Output the (x, y) coordinate of the center of the cell containing the given text.  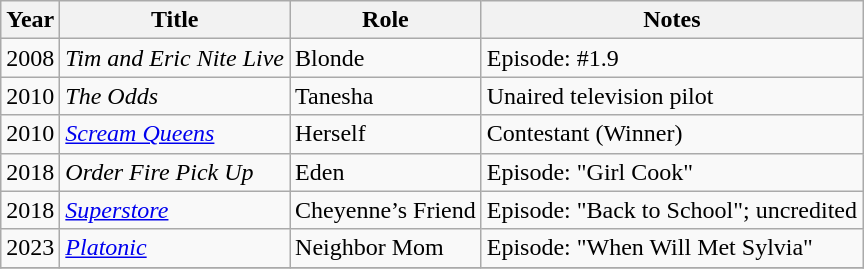
Episode: "When Will Met Sylvia" (672, 248)
Order Fire Pick Up (175, 172)
Year (30, 20)
2023 (30, 248)
Unaired television pilot (672, 96)
Scream Queens (175, 134)
Title (175, 20)
Episode: "Girl Cook" (672, 172)
Herself (386, 134)
Contestant (Winner) (672, 134)
Role (386, 20)
The Odds (175, 96)
Platonic (175, 248)
Cheyenne’s Friend (386, 210)
Notes (672, 20)
2008 (30, 58)
Superstore (175, 210)
Neighbor Mom (386, 248)
Episode: "Back to School"; uncredited (672, 210)
Blonde (386, 58)
Episode: #1.9 (672, 58)
Tanesha (386, 96)
Eden (386, 172)
Tim and Eric Nite Live (175, 58)
